Return (X, Y) of the center of cell containing provided text 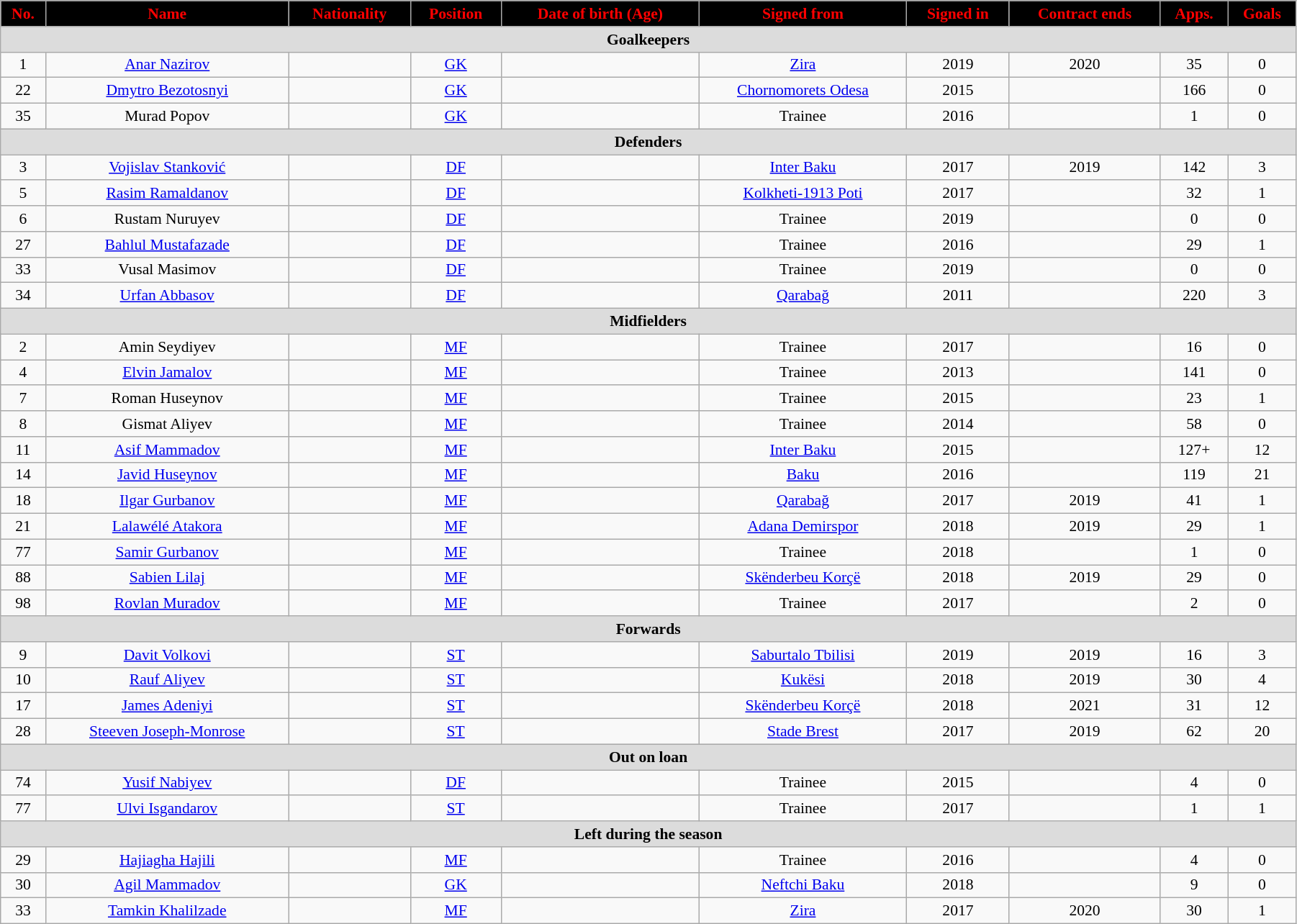
17 (23, 706)
22 (23, 91)
Agil Mammadov (167, 885)
Adana Demirspor (803, 527)
Defenders (648, 142)
74 (23, 783)
11 (23, 450)
Rasim Ramaldanov (167, 194)
Kukësi (803, 680)
Ilgar Gurbanov (167, 501)
119 (1195, 475)
141 (1195, 373)
34 (23, 296)
88 (23, 578)
Gismat Aliyev (167, 424)
Out on loan (648, 757)
Amin Seydiyev (167, 347)
Saburtalo Tbilisi (803, 655)
32 (1195, 194)
18 (23, 501)
Steeven Joseph-Monrose (167, 732)
Midfielders (648, 322)
98 (23, 604)
6 (23, 219)
Position (456, 14)
Forwards (648, 629)
2014 (957, 424)
Asif Mammadov (167, 450)
Neftchi Baku (803, 885)
27 (23, 245)
Goalkeepers (648, 40)
Signed from (803, 14)
Baku (803, 475)
Contract ends (1084, 14)
Ulvi Isgandarov (167, 809)
5 (23, 194)
Rauf Aliyev (167, 680)
23 (1195, 399)
Lalawélé Atakora (167, 527)
Rovlan Muradov (167, 604)
8 (23, 424)
28 (23, 732)
Murad Popov (167, 117)
31 (1195, 706)
Kolkheti-1913 Poti (803, 194)
58 (1195, 424)
Tamkin Khalilzade (167, 911)
62 (1195, 732)
14 (23, 475)
Bahlul Mustafazade (167, 245)
Yusif Nabiyev (167, 783)
Left during the season (648, 834)
Stade Brest (803, 732)
Hajiagha Hajili (167, 860)
2013 (957, 373)
Roman Huseynov (167, 399)
20 (1262, 732)
142 (1195, 168)
Rustam Nuruyev (167, 219)
No. (23, 14)
Javid Huseynov (167, 475)
10 (23, 680)
Goals (1262, 14)
220 (1195, 296)
Elvin Jamalov (167, 373)
Anar Nazirov (167, 65)
Date of birth (Age) (600, 14)
2021 (1084, 706)
Sabien Lilaj (167, 578)
127+ (1195, 450)
Vojislav Stanković (167, 168)
166 (1195, 91)
Davit Volkovi (167, 655)
2011 (957, 296)
7 (23, 399)
Name (167, 14)
James Adeniyi (167, 706)
Apps. (1195, 14)
Chornomorets Odesa (803, 91)
Urfan Abbasov (167, 296)
Signed in (957, 14)
Dmytro Bezotosnyi (167, 91)
41 (1195, 501)
Samir Gurbanov (167, 552)
Vusal Masimov (167, 270)
Nationality (350, 14)
